Output the (X, Y) coordinate of the center of the cell containing the given text.  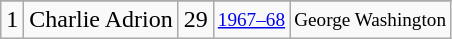
George Washington (370, 20)
1967–68 (251, 20)
29 (196, 20)
1 (12, 20)
Charlie Adrion (101, 20)
